Capture the cell that displays the provided text and extract its [X, Y] central coordinate. 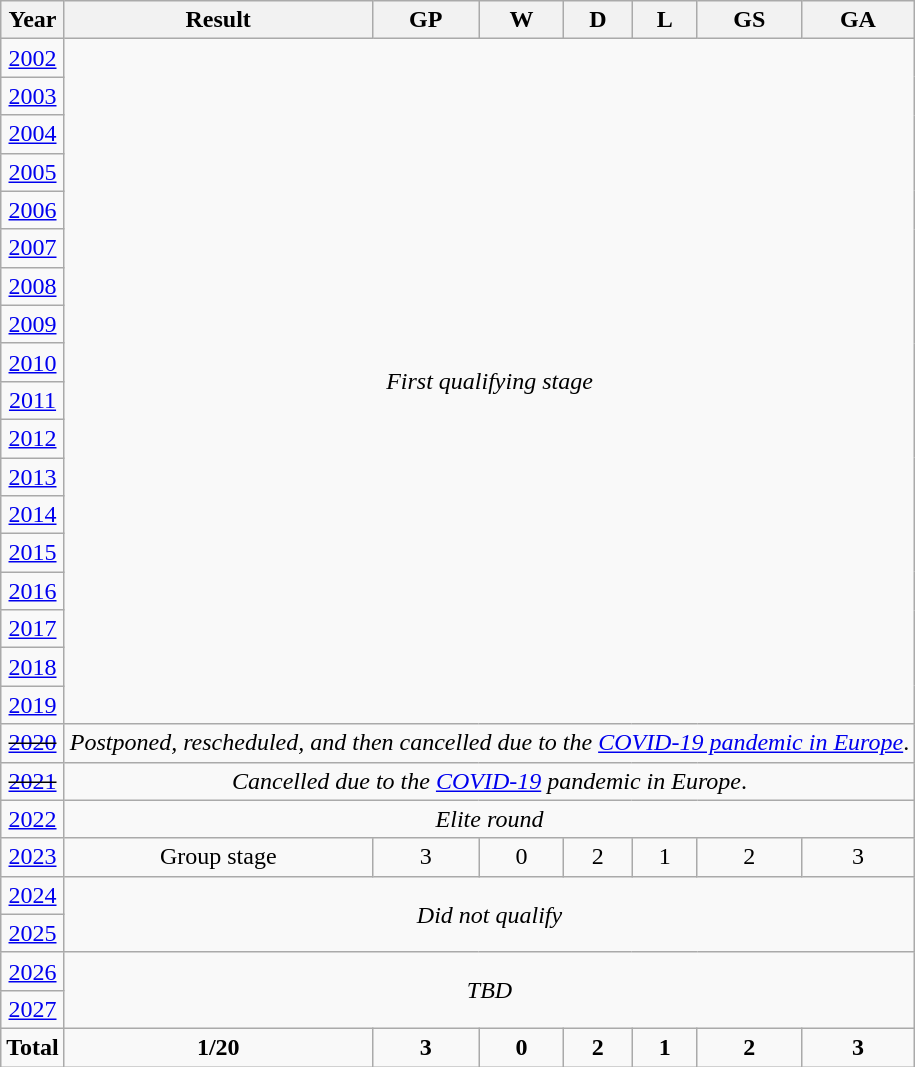
2025 [33, 933]
2022 [33, 819]
D [598, 20]
1/20 [218, 1047]
Cancelled due to the COVID-19 pandemic in Europe. [489, 781]
2011 [33, 400]
2012 [33, 438]
2006 [33, 210]
Elite round [489, 819]
Did not qualify [489, 914]
W [522, 20]
2010 [33, 362]
2013 [33, 477]
2020 [33, 743]
2016 [33, 591]
2019 [33, 705]
GS [749, 20]
2007 [33, 248]
GA [858, 20]
2014 [33, 515]
2003 [33, 96]
Group stage [218, 857]
2015 [33, 553]
2027 [33, 1009]
2004 [33, 134]
Year [33, 20]
2002 [33, 58]
2018 [33, 667]
2026 [33, 971]
2009 [33, 324]
2023 [33, 857]
TBD [489, 990]
2017 [33, 629]
2005 [33, 172]
GP [426, 20]
Total [33, 1047]
Postponed, rescheduled, and then cancelled due to the COVID-19 pandemic in Europe. [489, 743]
2024 [33, 895]
2021 [33, 781]
L [664, 20]
Result [218, 20]
First qualifying stage [489, 382]
2008 [33, 286]
